Pinpoint the cell where the given text exists, returning its (X, Y) midpoint coordinate. 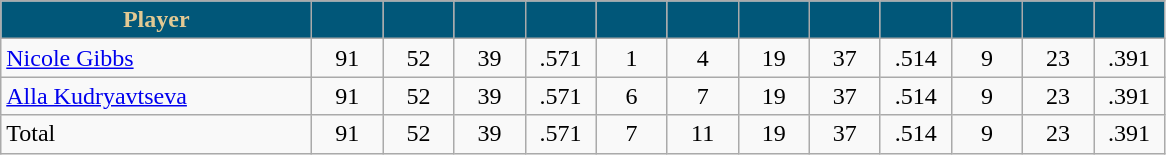
6 (632, 96)
Total (156, 134)
Player (156, 20)
Nicole Gibbs (156, 58)
4 (702, 58)
1 (632, 58)
Alla Kudryavtseva (156, 96)
11 (702, 134)
